Find where the given text appears and provide that cell's center as [X, Y] coordinate. 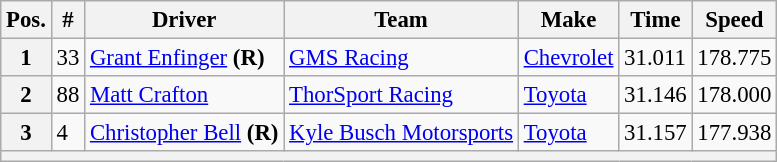
Make [568, 20]
Team [402, 20]
Kyle Busch Motorsports [402, 133]
Grant Enfinger (R) [184, 58]
Time [656, 20]
178.000 [734, 95]
GMS Racing [402, 58]
31.146 [656, 95]
1 [26, 58]
Driver [184, 20]
ThorSport Racing [402, 95]
Christopher Bell (R) [184, 133]
Chevrolet [568, 58]
178.775 [734, 58]
177.938 [734, 133]
Matt Crafton [184, 95]
88 [68, 95]
2 [26, 95]
# [68, 20]
Pos. [26, 20]
31.157 [656, 133]
33 [68, 58]
3 [26, 133]
Speed [734, 20]
4 [68, 133]
31.011 [656, 58]
